Pinpoint the cell where the given text exists, returning its [X, Y] midpoint coordinate. 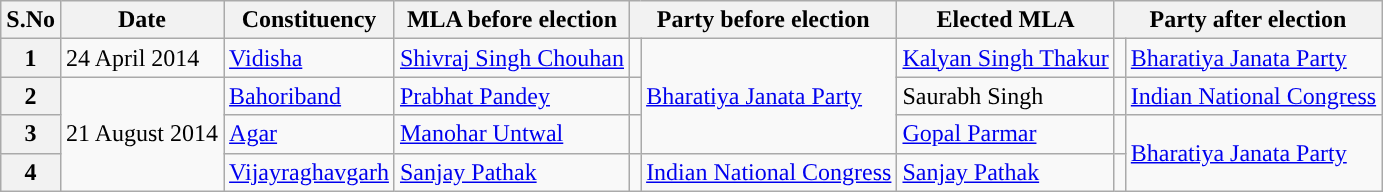
Constituency [310, 20]
2 [31, 96]
Elected MLA [1006, 20]
3 [31, 134]
21 August 2014 [142, 134]
1 [31, 58]
Bahoriband [310, 96]
Saurabh Singh [1006, 96]
MLA before election [512, 20]
S.No [31, 20]
Date [142, 20]
24 April 2014 [142, 58]
4 [31, 172]
Agar [310, 134]
Prabhat Pandey [512, 96]
Party after election [1248, 20]
Party before election [764, 20]
Kalyan Singh Thakur [1006, 58]
Shivraj Singh Chouhan [512, 58]
Gopal Parmar [1006, 134]
Manohar Untwal [512, 134]
Vidisha [310, 58]
Vijayraghavgarh [310, 172]
